Pinpoint the cell where the given text exists, returning its (x, y) midpoint coordinate. 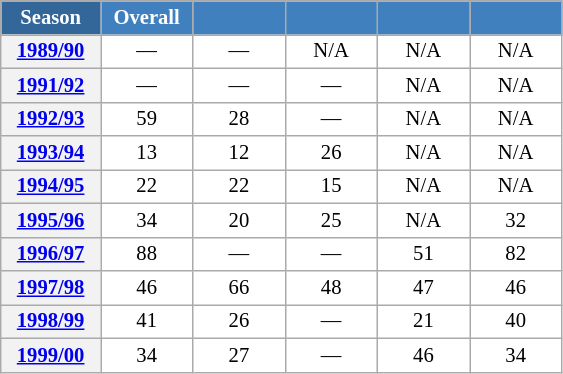
28 (239, 119)
13 (146, 153)
27 (239, 355)
48 (331, 287)
40 (516, 321)
1998/99 (51, 321)
51 (423, 254)
Season (51, 17)
1993/94 (51, 153)
59 (146, 119)
1995/96 (51, 220)
82 (516, 254)
21 (423, 321)
47 (423, 287)
1994/95 (51, 186)
32 (516, 220)
1989/90 (51, 51)
Overall (146, 17)
25 (331, 220)
12 (239, 153)
1991/92 (51, 85)
1997/98 (51, 287)
20 (239, 220)
15 (331, 186)
1999/00 (51, 355)
1996/97 (51, 254)
88 (146, 254)
1992/93 (51, 119)
41 (146, 321)
66 (239, 287)
